Provide the (X, Y) coordinate of the cell's center where the given text is located.  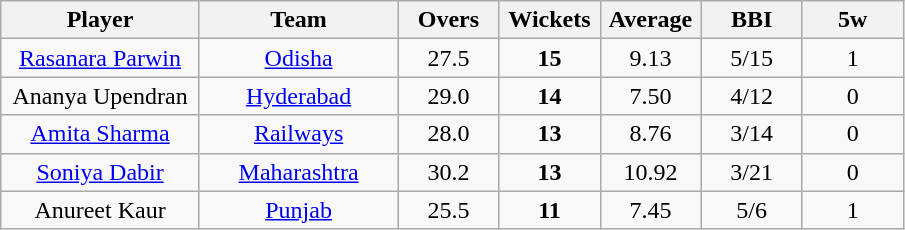
Anureet Kaur (100, 210)
7.45 (650, 210)
15 (550, 58)
Wickets (550, 20)
3/14 (752, 134)
25.5 (448, 210)
5w (852, 20)
27.5 (448, 58)
14 (550, 96)
Amita Sharma (100, 134)
9.13 (650, 58)
Average (650, 20)
BBI (752, 20)
Punjab (298, 210)
Soniya Dabir (100, 172)
5/6 (752, 210)
Odisha (298, 58)
Rasanara Parwin (100, 58)
Railways (298, 134)
3/21 (752, 172)
Hyderabad (298, 96)
Maharashtra (298, 172)
11 (550, 210)
Player (100, 20)
Team (298, 20)
10.92 (650, 172)
29.0 (448, 96)
5/15 (752, 58)
28.0 (448, 134)
Ananya Upendran (100, 96)
4/12 (752, 96)
8.76 (650, 134)
7.50 (650, 96)
Overs (448, 20)
30.2 (448, 172)
